Capture the cell that displays the provided text and extract its [x, y] central coordinate. 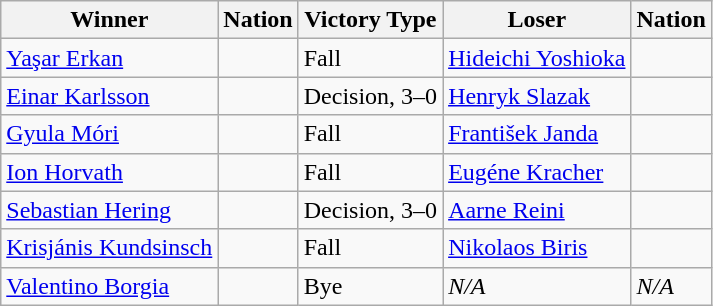
Sebastian Hering [110, 210]
Nikolaos Biris [537, 248]
František Janda [537, 134]
Krisjánis Kundsinsch [110, 248]
Ion Horvath [110, 172]
Bye [370, 286]
Victory Type [370, 20]
Yaşar Erkan [110, 58]
Henryk Slazak [537, 96]
Eugéne Kracher [537, 172]
Loser [537, 20]
Winner [110, 20]
Gyula Móri [110, 134]
Hideichi Yoshioka [537, 58]
Aarne Reini [537, 210]
Valentino Borgia [110, 286]
Einar Karlsson [110, 96]
